For the text-containing cell, return its midpoint in (X, Y) coordinate format. 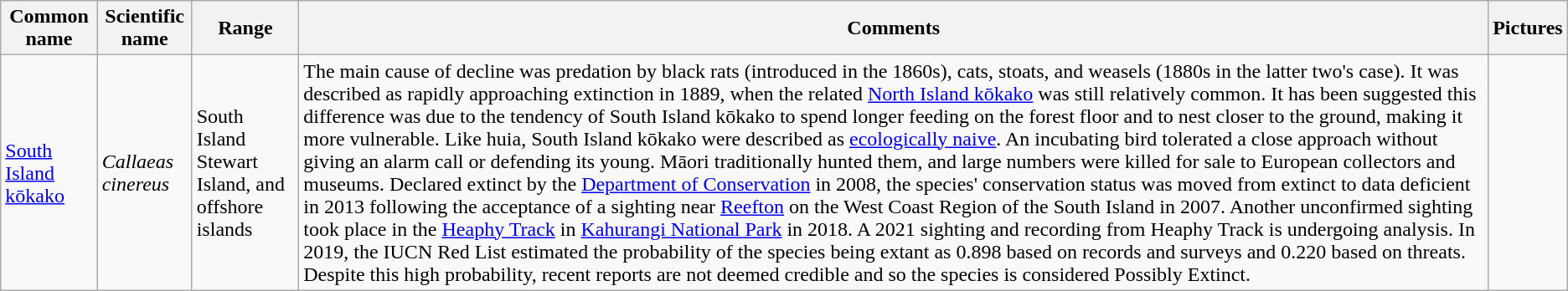
Callaeas cinereus (144, 172)
Comments (894, 28)
South Island kōkako (49, 172)
Scientific name (144, 28)
Common name (49, 28)
Range (245, 28)
South Island Stewart Island, and offshore islands (245, 172)
Pictures (1528, 28)
